Extract the [X, Y] coordinate from the center of the cell holding the provided text.  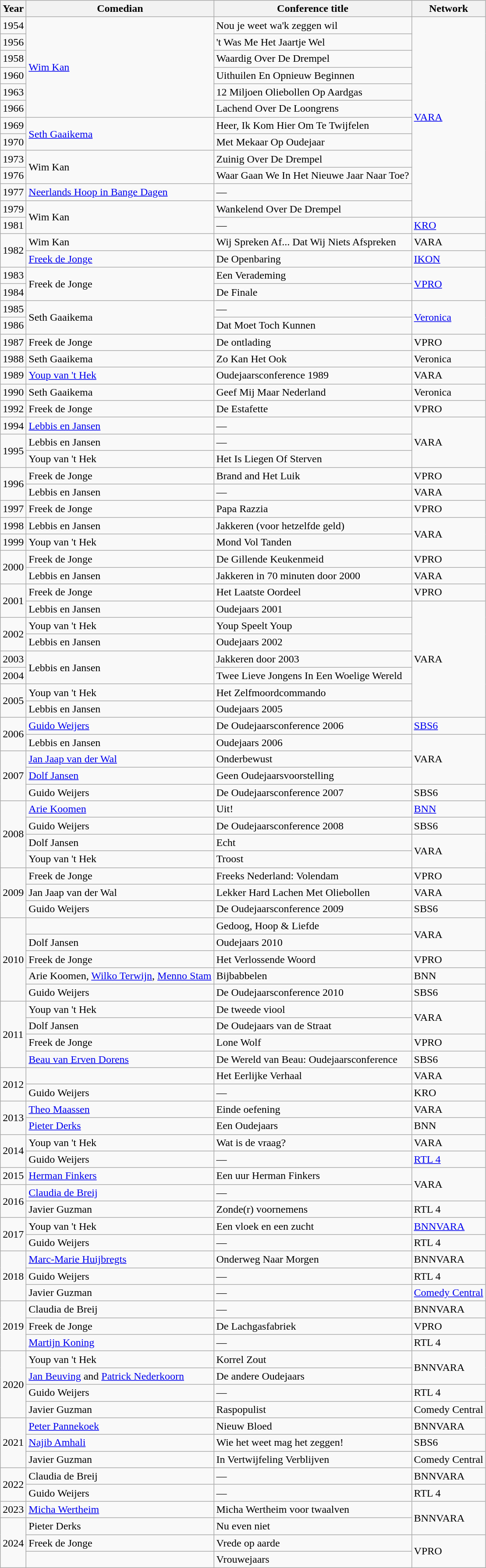
Oudejaars 2001 [313, 609]
De Oudejaarsconference 2009 [313, 909]
De Oudejaars van de Straat [313, 1026]
Arie Koomen [120, 809]
Onderbewust [313, 759]
1995 [13, 450]
1963 [13, 92]
Peter Pannekoek [120, 1426]
1983 [13, 276]
Oudejaars 2002 [313, 642]
2008 [13, 834]
De Oudejaarsconference 2007 [313, 793]
1979 [13, 209]
De Gillende Keukenmeid [313, 559]
Korrel Zout [313, 1359]
1997 [13, 509]
De Wereld van Beau: Oudejaarsconference [313, 1059]
Troost [313, 859]
Het Eerlijke Verhaal [313, 1076]
Arie Koomen, Wilko Terwijn, Menno Stam [120, 976]
Lachend Over De Loongrens [313, 109]
Een Verademing [313, 276]
Micha Wertheim [120, 1509]
Papa Razzia [313, 509]
Geef Mij Maar Nederland [313, 392]
2023 [13, 1509]
2004 [13, 676]
In Vertwijfeling Verblijven [313, 1459]
1987 [13, 342]
1988 [13, 359]
1958 [13, 59]
1970 [13, 142]
Oudejaars 2010 [313, 942]
Het Laatste Oordeel [313, 592]
2021 [13, 1443]
2015 [13, 1176]
Jan Beuving and Patrick Nederkoorn [120, 1376]
Zo Kan Het Ook [313, 359]
1999 [13, 542]
De ontlading [313, 342]
Gedoog, Hoop & Liefde [313, 926]
De Oudejaarsconference 2006 [313, 726]
Heer, Ik Kom Hier Om Te Twijfelen [313, 125]
1977 [13, 192]
1992 [13, 409]
2001 [13, 601]
De andere Oudejaars [313, 1376]
Een Oudejaars [313, 1126]
2018 [13, 1276]
2020 [13, 1384]
Jakkeren (voor hetzelfde geld) [313, 526]
De Openbaring [313, 259]
Waardig Over De Drempel [313, 59]
Een vloek en een zucht [313, 1226]
Lekker Hard Lachen Met Oliebollen [313, 892]
Neerlands Hoop in Bange Dagen [120, 192]
2011 [13, 1034]
Youp Speelt Youp [313, 626]
De Oudejaarsconference 2008 [313, 826]
2007 [13, 776]
Twee Lieve Jongens In Een Woelige Wereld [313, 676]
1981 [13, 226]
IKON [449, 259]
Martijn Koning [120, 1343]
De Oudejaarsconference 2010 [313, 992]
Comedian [120, 9]
Conference title [313, 9]
Vrouwejaars [313, 1560]
1984 [13, 292]
2013 [13, 1118]
1966 [13, 109]
Oudejaars 2006 [313, 743]
2005 [13, 701]
Micha Wertheim voor twaalven [313, 1509]
2002 [13, 634]
2003 [13, 659]
1985 [13, 309]
Herman Finkers [120, 1176]
Dat Moet Toch Kunnen [313, 326]
2014 [13, 1151]
Uithuilen En Opnieuw Beginnen [313, 75]
1998 [13, 526]
2009 [13, 892]
2010 [13, 959]
De tweede viool [313, 1009]
Nu even niet [313, 1526]
Geen Oudejaarsvoorstelling [313, 776]
2019 [13, 1326]
Theo Maassen [120, 1109]
Het Is Liegen Of Sterven [313, 459]
1996 [13, 484]
Lone Wolf [313, 1043]
1986 [13, 326]
Oudejaarsconference 1989 [313, 375]
Het Verlossende Woord [313, 959]
Uit! [313, 809]
Nou je weet wa'k zeggen wil [313, 25]
Een uur Herman Finkers [313, 1176]
Zuinig Over De Drempel [313, 159]
1956 [13, 42]
Brand and Het Luik [313, 475]
Met Mekaar Op Oudejaar [313, 142]
Einde oefening [313, 1109]
1976 [13, 175]
Bijbabbelen [313, 976]
Wij Spreken Af... Dat Wij Niets Afspreken [313, 242]
Onderweg Naar Morgen [313, 1259]
Freeks Nederland: Volendam [313, 876]
Vrede op aarde [313, 1543]
De Lachgasfabriek [313, 1326]
Beau van Erven Dorens [120, 1059]
2017 [13, 1234]
1960 [13, 75]
Wankelend Over De Drempel [313, 209]
Wie het weet mag het zeggen! [313, 1443]
Jakkeren in 70 minuten door 2000 [313, 576]
2016 [13, 1201]
Zonde(r) voornemens [313, 1209]
1990 [13, 392]
Year [13, 9]
2012 [13, 1084]
Marc-Marie Huijbregts [120, 1259]
De Estafette [313, 409]
1969 [13, 125]
Nieuw Bloed [313, 1426]
Najib Amhali [120, 1443]
2022 [13, 1484]
2000 [13, 567]
Waar Gaan We In Het Nieuwe Jaar Naar Toe? [313, 175]
2006 [13, 734]
1982 [13, 251]
12 Miljoen Oliebollen Op Aardgas [313, 92]
Wat is de vraag? [313, 1143]
De Finale [313, 292]
1989 [13, 375]
't Was Me Het Jaartje Wel [313, 42]
Mond Vol Tanden [313, 542]
Raspopulist [313, 1409]
Jakkeren door 2003 [313, 659]
1954 [13, 25]
Echt [313, 842]
Oudejaars 2005 [313, 709]
Het Zelfmoordcommando [313, 692]
2024 [13, 1543]
1994 [13, 425]
1973 [13, 159]
Network [449, 9]
